Return the (x, y) coordinate for the center point of the cell that contains the specified text.  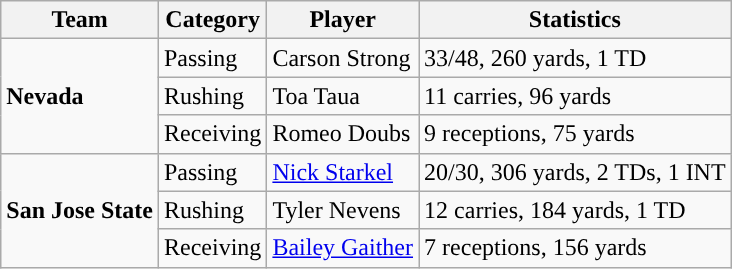
Statistics (576, 20)
Category (212, 20)
Bailey Gaither (343, 248)
San Jose State (80, 210)
Tyler Nevens (343, 210)
20/30, 306 yards, 2 TDs, 1 INT (576, 172)
7 receptions, 156 yards (576, 248)
Nevada (80, 96)
Carson Strong (343, 58)
Nick Starkel (343, 172)
Toa Taua (343, 96)
11 carries, 96 yards (576, 96)
Player (343, 20)
Team (80, 20)
Romeo Doubs (343, 134)
9 receptions, 75 yards (576, 134)
33/48, 260 yards, 1 TD (576, 58)
12 carries, 184 yards, 1 TD (576, 210)
